Find where the given text appears and provide that cell's center as [x, y] coordinate. 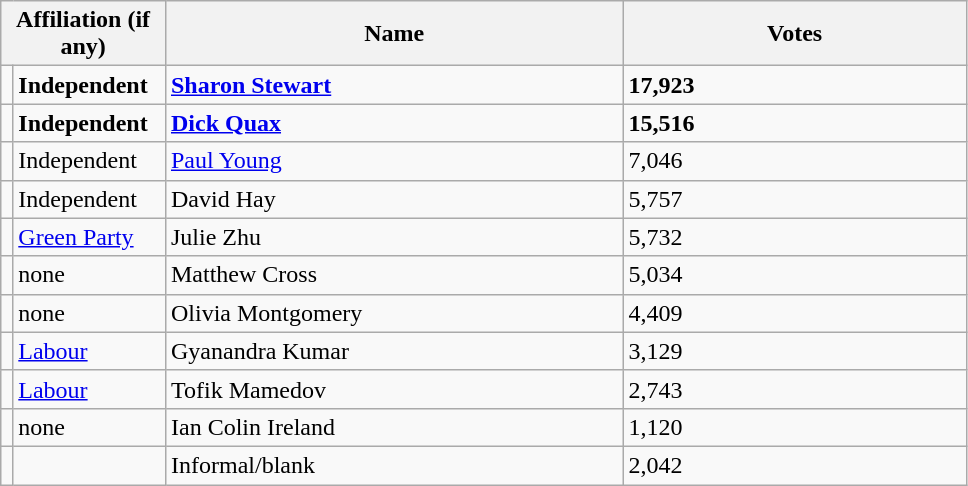
Olivia Montgomery [394, 313]
David Hay [394, 199]
Julie Zhu [394, 237]
2,042 [794, 465]
17,923 [794, 85]
15,516 [794, 123]
Tofik Mamedov [394, 389]
Dick Quax [394, 123]
Gyanandra Kumar [394, 351]
Matthew Cross [394, 275]
2,743 [794, 389]
Informal/blank [394, 465]
5,034 [794, 275]
5,757 [794, 199]
5,732 [794, 237]
3,129 [794, 351]
1,120 [794, 427]
Name [394, 34]
4,409 [794, 313]
Green Party [90, 237]
Paul Young [394, 161]
Votes [794, 34]
Sharon Stewart [394, 85]
Affiliation (if any) [84, 34]
Ian Colin Ireland [394, 427]
7,046 [794, 161]
